Search for the cell housing the specified text and yield its (X, Y) center coordinate. 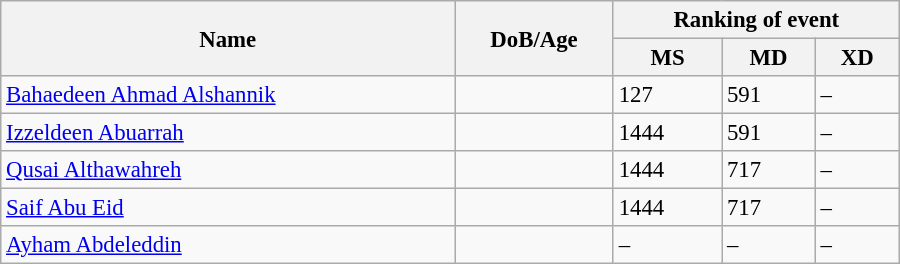
Ayham Abdeleddin (228, 245)
Saif Abu Eid (228, 208)
Qusai Althawahreh (228, 170)
MS (667, 58)
MD (769, 58)
Bahaedeen Ahmad Alshannik (228, 95)
XD (857, 58)
Izzeldeen Abuarrah (228, 133)
Ranking of event (756, 20)
127 (667, 95)
Name (228, 38)
DoB/Age (534, 38)
